Provide the [x, y] coordinate of the cell's center where the given text is located.  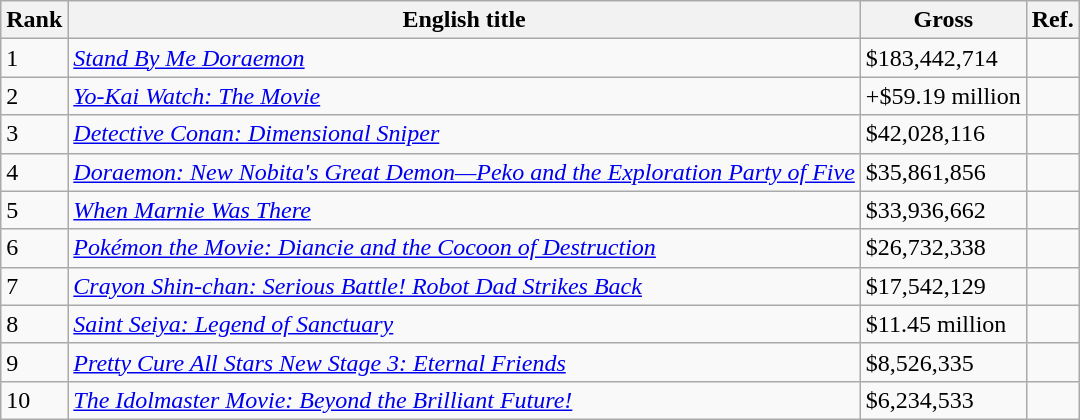
4 [34, 172]
$26,732,338 [943, 248]
$33,936,662 [943, 210]
$8,526,335 [943, 362]
Rank [34, 20]
Yo-Kai Watch: The Movie [464, 96]
Ref. [1052, 20]
10 [34, 400]
+$59.19 million [943, 96]
Pokémon the Movie: Diancie and the Cocoon of Destruction [464, 248]
5 [34, 210]
2 [34, 96]
9 [34, 362]
Stand By Me Doraemon [464, 58]
8 [34, 324]
When Marnie Was There [464, 210]
Gross [943, 20]
Crayon Shin-chan: Serious Battle! Robot Dad Strikes Back [464, 286]
1 [34, 58]
Detective Conan: Dimensional Sniper [464, 134]
$42,028,116 [943, 134]
Saint Seiya: Legend of Sanctuary [464, 324]
$17,542,129 [943, 286]
$35,861,856 [943, 172]
English title [464, 20]
$6,234,533 [943, 400]
3 [34, 134]
Pretty Cure All Stars New Stage 3: Eternal Friends [464, 362]
Doraemon: New Nobita's Great Demon—Peko and the Exploration Party of Five [464, 172]
$183,442,714 [943, 58]
$11.45 million [943, 324]
6 [34, 248]
The Idolmaster Movie: Beyond the Brilliant Future! [464, 400]
7 [34, 286]
